Scan for the cell matching the given text and deliver its (X, Y) coordinate at center. 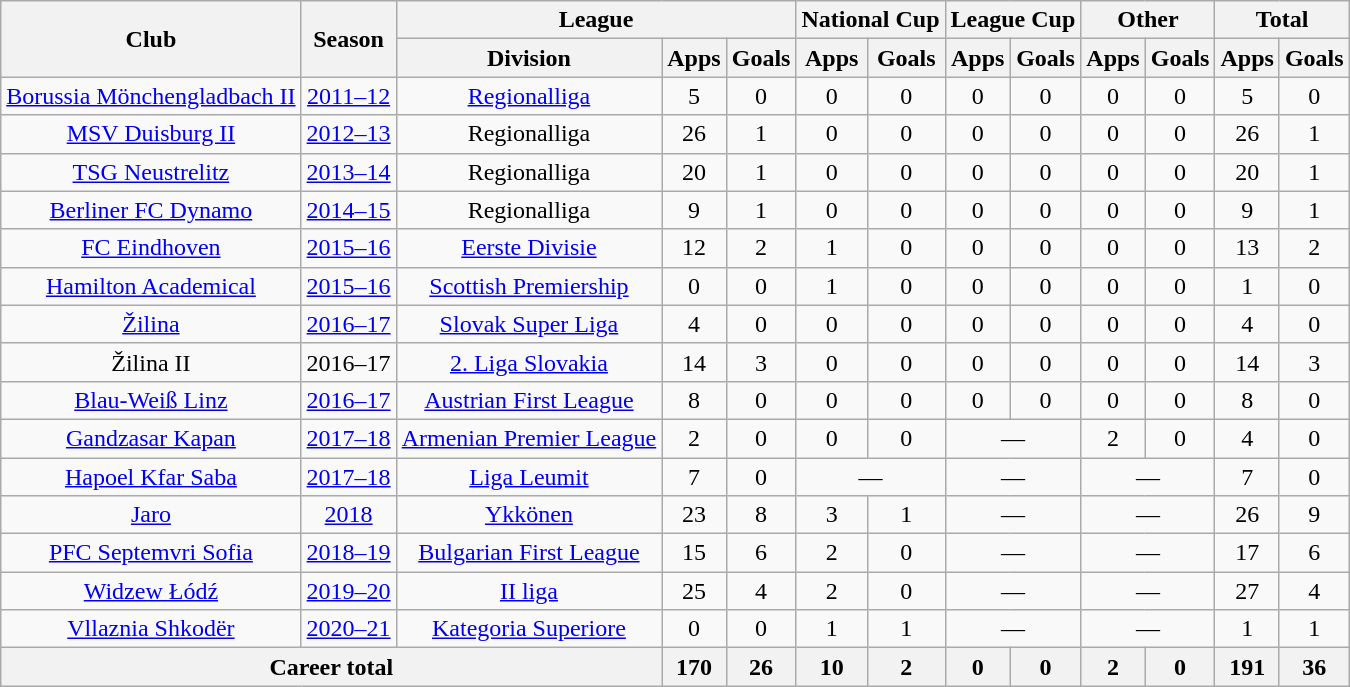
2018–19 (348, 553)
Scottish Premiership (529, 286)
Career total (332, 667)
2020–21 (348, 629)
PFC Septemvri Sofia (151, 553)
Berliner FC Dynamo (151, 210)
National Cup (870, 20)
2. Liga Slovakia (529, 362)
Total (1282, 20)
Hapoel Kfar Saba (151, 477)
Liga Leumit (529, 477)
Slovak Super Liga (529, 324)
13 (1247, 248)
Season (348, 39)
Kategoria Superiore (529, 629)
MSV Duisburg II (151, 134)
Jaro (151, 515)
Armenian Premier League (529, 438)
25 (694, 591)
23 (694, 515)
Vllaznia Shkodër (151, 629)
Žilina II (151, 362)
Hamilton Academical (151, 286)
II liga (529, 591)
Other (1148, 20)
27 (1247, 591)
Gandzasar Kapan (151, 438)
191 (1247, 667)
2012–13 (348, 134)
15 (694, 553)
2013–14 (348, 172)
TSG Neustrelitz (151, 172)
170 (694, 667)
2011–12 (348, 96)
2018 (348, 515)
Žilina (151, 324)
36 (1314, 667)
Division (529, 58)
2014–15 (348, 210)
League (596, 20)
Blau-Weiß Linz (151, 400)
League Cup (1013, 20)
Austrian First League (529, 400)
FC Eindhoven (151, 248)
Borussia Mönchengladbach II (151, 96)
10 (832, 667)
Ykkönen (529, 515)
Bulgarian First League (529, 553)
Eerste Divisie (529, 248)
17 (1247, 553)
2019–20 (348, 591)
12 (694, 248)
Widzew Łódź (151, 591)
Club (151, 39)
